Pinpoint the cell where the given text exists, returning its (x, y) midpoint coordinate. 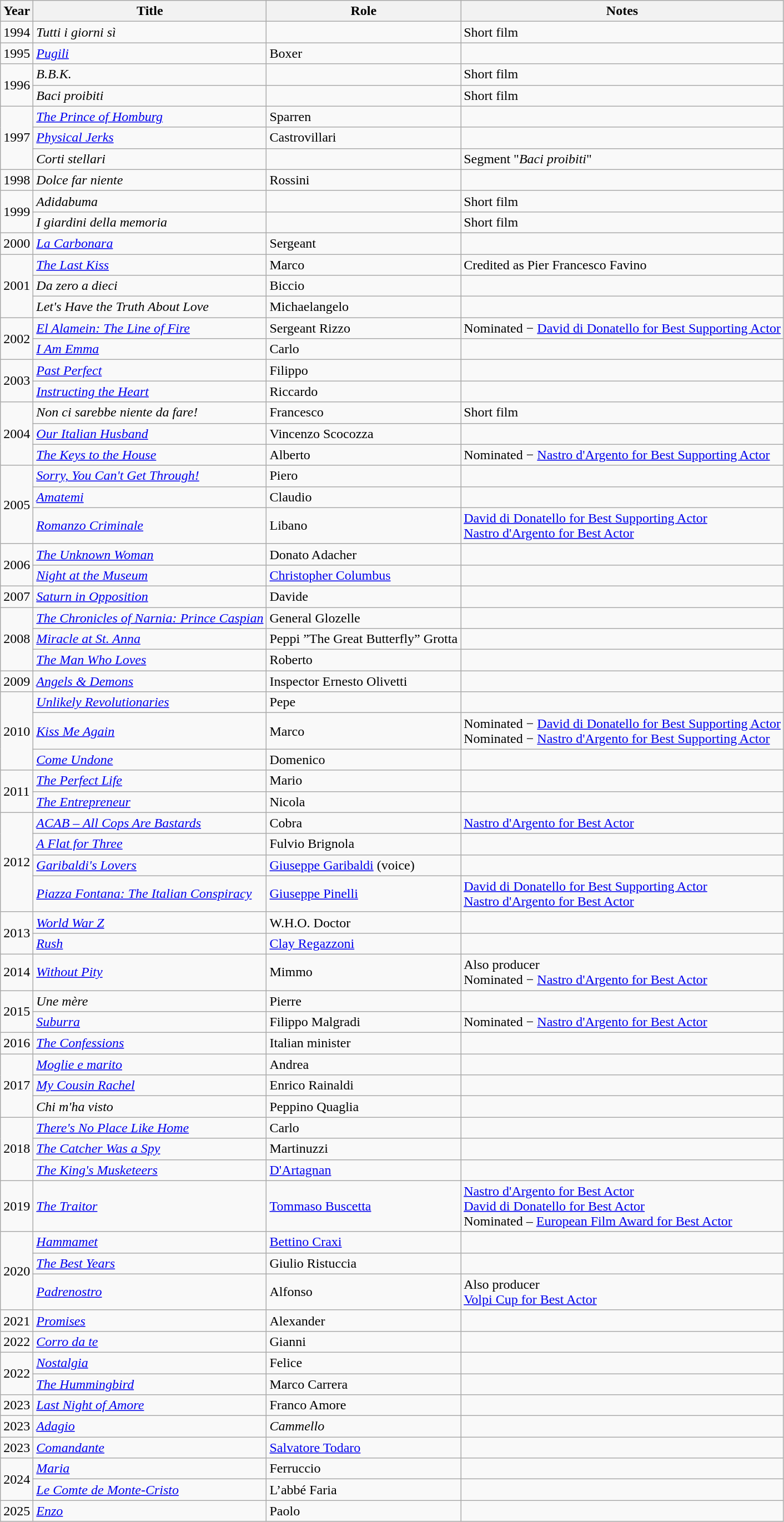
Une mère (150, 1001)
Role (364, 11)
Inspector Ernesto Olivetti (364, 681)
Rush (150, 943)
Gianni (364, 1342)
Physical Jerks (150, 138)
Mimmo (364, 972)
Fulvio Brignola (364, 844)
Francesco (364, 413)
El Alamein: The Line of Fire (150, 328)
Adidabuma (150, 201)
Da zero a dieci (150, 286)
2003 (17, 381)
Sergeant (364, 243)
Vincenzo Scocozza (364, 434)
Filippo Malgradi (364, 1022)
Adagio (150, 1426)
Cammello (364, 1426)
Last Night of Amore (150, 1405)
The Confessions (150, 1043)
Libano (364, 525)
Saturn in Opposition (150, 596)
Nominated − Nastro d'Argento for Best Supporting Actor (622, 455)
Donato Adacher (364, 554)
2011 (17, 791)
2002 (17, 339)
Unlikely Revolutionaries (150, 702)
D'Artagnan (364, 1170)
2018 (17, 1149)
1999 (17, 212)
The Best Years (150, 1263)
Felice (364, 1363)
Martinuzzi (364, 1149)
2012 (17, 862)
Sergeant Rizzo (364, 328)
The Perfect Life (150, 781)
Come Undone (150, 760)
The Traitor (150, 1206)
2006 (17, 565)
The Man Who Loves (150, 660)
My Cousin Rachel (150, 1086)
Instructing the Heart (150, 391)
Maria (150, 1469)
2000 (17, 243)
Non ci sarebbe niente da fare! (150, 413)
Domenico (364, 760)
Credited as Pier Francesco Favino (622, 265)
Suburra (150, 1022)
Enrico Rainaldi (364, 1086)
Promises (150, 1320)
Giulio Ristuccia (364, 1263)
The Keys to the House (150, 455)
Michaelangelo (364, 307)
Le Comte de Monte-Cristo (150, 1490)
Miracle at St. Anna (150, 639)
Past Perfect (150, 370)
2005 (17, 504)
1998 (17, 180)
A Flat for Three (150, 844)
The Entrepreneur (150, 802)
Bettino Craxi (364, 1242)
La Carbonara (150, 243)
2013 (17, 933)
Franco Amore (364, 1405)
The Last Kiss (150, 265)
The Hummingbird (150, 1384)
Our Italian Husband (150, 434)
General Glozelle (364, 618)
Let's Have the Truth About Love (150, 307)
Padrenostro (150, 1292)
The Catcher Was a Spy (150, 1149)
There's No Place Like Home (150, 1128)
Biccio (364, 286)
Alfonso (364, 1292)
Claudio (364, 497)
Cobra (364, 823)
2025 (17, 1511)
Marco Carrera (364, 1384)
Giuseppe Pinelli (364, 894)
I Am Emma (150, 349)
Nominated − David di Donatello for Best Supporting Actor (622, 328)
Sparren (364, 117)
World War Z (150, 922)
The King's Musketeers (150, 1170)
Sorry, You Can't Get Through! (150, 476)
Chi m'ha visto (150, 1107)
Peppi ”The Great Butterfly” Grotta (364, 639)
Nicola (364, 802)
Rossini (364, 180)
Kiss Me Again (150, 731)
Italian minister (364, 1043)
Segment "Baci proibiti" (622, 159)
Nostalgia (150, 1363)
2021 (17, 1320)
Boxer (364, 53)
Nominated − David di Donatello for Best Supporting ActorNominated − Nastro d'Argento for Best Supporting Actor (622, 731)
2010 (17, 731)
Paolo (364, 1511)
2008 (17, 639)
Nominated − Nastro d'Argento for Best Actor (622, 1022)
2014 (17, 972)
2007 (17, 596)
The Prince of Homburg (150, 117)
Mario (364, 781)
2017 (17, 1086)
Corti stellari (150, 159)
2020 (17, 1270)
Night at the Museum (150, 575)
Giuseppe Garibaldi (voice) (364, 865)
Castrovillari (364, 138)
1996 (17, 85)
Piero (364, 476)
Riccardo (364, 391)
Also producerNominated − Nastro d'Argento for Best Actor (622, 972)
Peppino Quaglia (364, 1107)
Romanzo Criminale (150, 525)
Corro da te (150, 1342)
1995 (17, 53)
Davide (364, 596)
Hammamet (150, 1242)
2001 (17, 286)
W.H.O. Doctor (364, 922)
ACAB – All Cops Are Bastards (150, 823)
Enzo (150, 1511)
Pugili (150, 53)
Moglie e marito (150, 1064)
Nastro d'Argento for Best ActorDavid di Donatello for Best ActorNominated – European Film Award for Best Actor (622, 1206)
The Unknown Woman (150, 554)
Nastro d'Argento for Best Actor (622, 823)
Alexander (364, 1320)
Alberto (364, 455)
2004 (17, 434)
2015 (17, 1012)
Baci proibiti (150, 96)
Dolce far niente (150, 180)
Tommaso Buscetta (364, 1206)
Pierre (364, 1001)
Ferruccio (364, 1469)
Clay Regazzoni (364, 943)
Amatemi (150, 497)
The Chronicles of Narnia: Prince Caspian (150, 618)
Also producerVolpi Cup for Best Actor (622, 1292)
2009 (17, 681)
Salvatore Todaro (364, 1448)
I giardini della memoria (150, 222)
Filippo (364, 370)
Without Pity (150, 972)
B.B.K. (150, 74)
Angels & Demons (150, 681)
Pepe (364, 702)
Christopher Columbus (364, 575)
Andrea (364, 1064)
2016 (17, 1043)
2019 (17, 1206)
Piazza Fontana: The Italian Conspiracy (150, 894)
2024 (17, 1479)
Title (150, 11)
Comandante (150, 1448)
Tutti i giorni sì (150, 32)
Year (17, 11)
Roberto (364, 660)
Notes (622, 11)
1994 (17, 32)
L’abbé Faria (364, 1490)
1997 (17, 138)
Garibaldi's Lovers (150, 865)
